Output the [X, Y] coordinate of the center of the cell containing the given text.  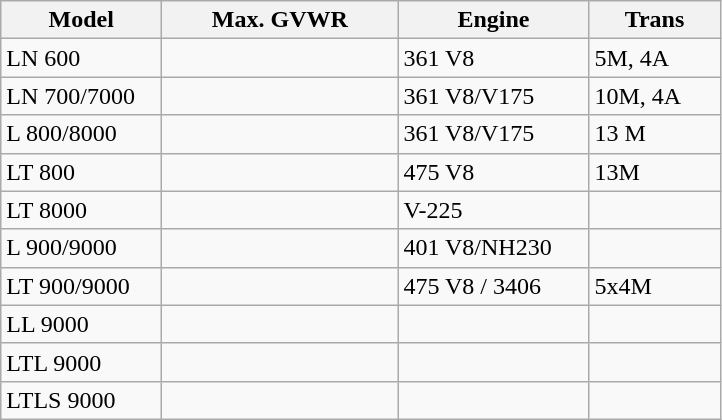
LT 8000 [82, 210]
L 800/8000 [82, 134]
LN 600 [82, 58]
LN 700/7000 [82, 96]
13 M [654, 134]
475 V8 [494, 172]
Engine [494, 20]
10M, 4A [654, 96]
5M, 4A [654, 58]
13M [654, 172]
Trans [654, 20]
Model [82, 20]
5x4M [654, 286]
LT 900/9000 [82, 286]
LT 800 [82, 172]
V-225 [494, 210]
Max. GVWR [280, 20]
L 900/9000 [82, 248]
LL 9000 [82, 324]
401 V8/NH230 [494, 248]
LTL 9000 [82, 362]
475 V8 / 3406 [494, 286]
361 V8 [494, 58]
LTLS 9000 [82, 400]
